Output the (X, Y) coordinate of the center of the cell containing the given text.  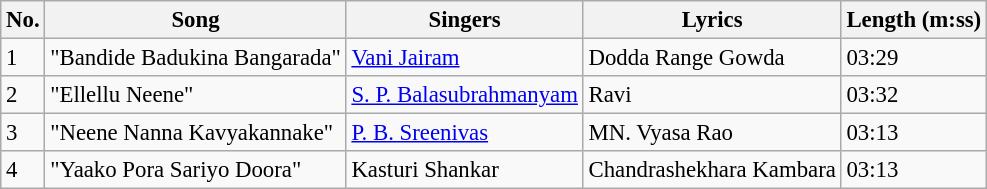
3 (23, 133)
Ravi (712, 95)
"Neene Nanna Kavyakannake" (196, 133)
Chandrashekhara Kambara (712, 170)
Song (196, 20)
S. P. Balasubrahmanyam (464, 95)
Length (m:ss) (914, 20)
MN. Vyasa Rao (712, 133)
1 (23, 58)
03:29 (914, 58)
Singers (464, 20)
P. B. Sreenivas (464, 133)
Lyrics (712, 20)
Vani Jairam (464, 58)
4 (23, 170)
No. (23, 20)
2 (23, 95)
"Ellellu Neene" (196, 95)
"Yaako Pora Sariyo Doora" (196, 170)
Kasturi Shankar (464, 170)
"Bandide Badukina Bangarada" (196, 58)
Dodda Range Gowda (712, 58)
03:32 (914, 95)
